Output the [x, y] coordinate of the center of the cell containing the given text.  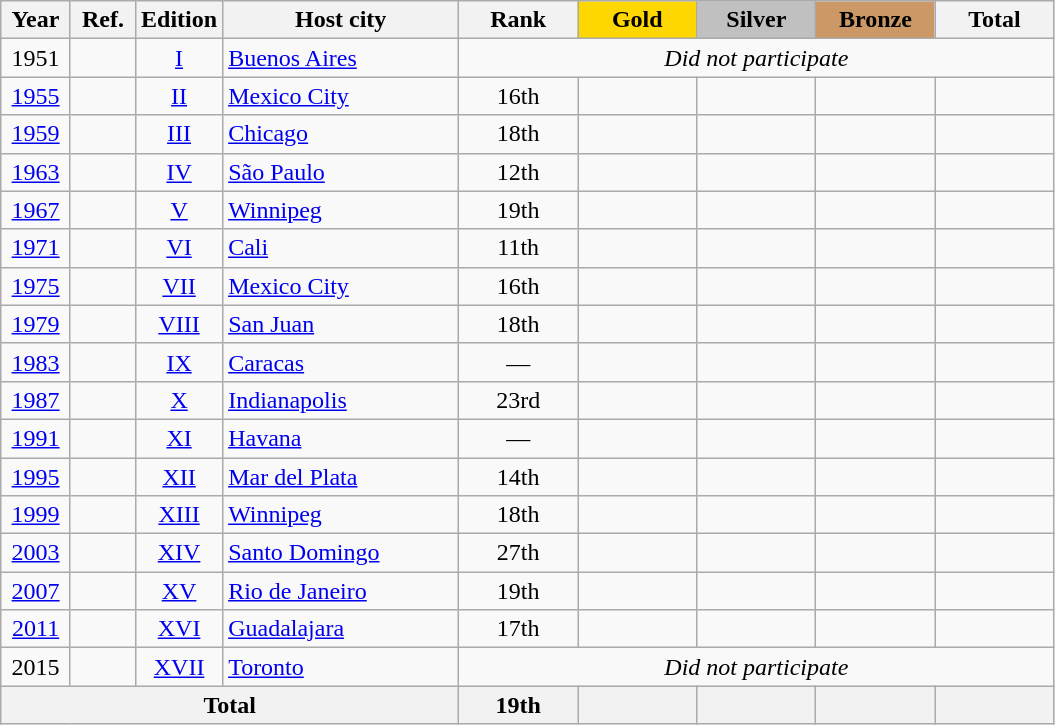
XII [180, 477]
Host city [341, 20]
2015 [36, 667]
2011 [36, 629]
Edition [180, 20]
12th [518, 172]
San Juan [341, 324]
XVII [180, 667]
14th [518, 477]
XV [180, 591]
Bronze [876, 20]
Santo Domingo [341, 553]
I [180, 58]
2003 [36, 553]
Silver [756, 20]
VI [180, 248]
1971 [36, 248]
17th [518, 629]
III [180, 134]
V [180, 210]
27th [518, 553]
Cali [341, 248]
XIII [180, 515]
Caracas [341, 362]
Rio de Janeiro [341, 591]
II [180, 96]
XIV [180, 553]
XI [180, 438]
Chicago [341, 134]
Mar del Plata [341, 477]
Buenos Aires [341, 58]
23rd [518, 400]
IV [180, 172]
1955 [36, 96]
VII [180, 286]
Ref. [102, 20]
1967 [36, 210]
IX [180, 362]
XVI [180, 629]
Year [36, 20]
1963 [36, 172]
1979 [36, 324]
Toronto [341, 667]
1999 [36, 515]
VIII [180, 324]
Guadalajara [341, 629]
São Paulo [341, 172]
Havana [341, 438]
1987 [36, 400]
1951 [36, 58]
1995 [36, 477]
2007 [36, 591]
X [180, 400]
Gold [638, 20]
1975 [36, 286]
1991 [36, 438]
1959 [36, 134]
Indianapolis [341, 400]
11th [518, 248]
Rank [518, 20]
1983 [36, 362]
